Return [x, y] of the center of cell containing provided text 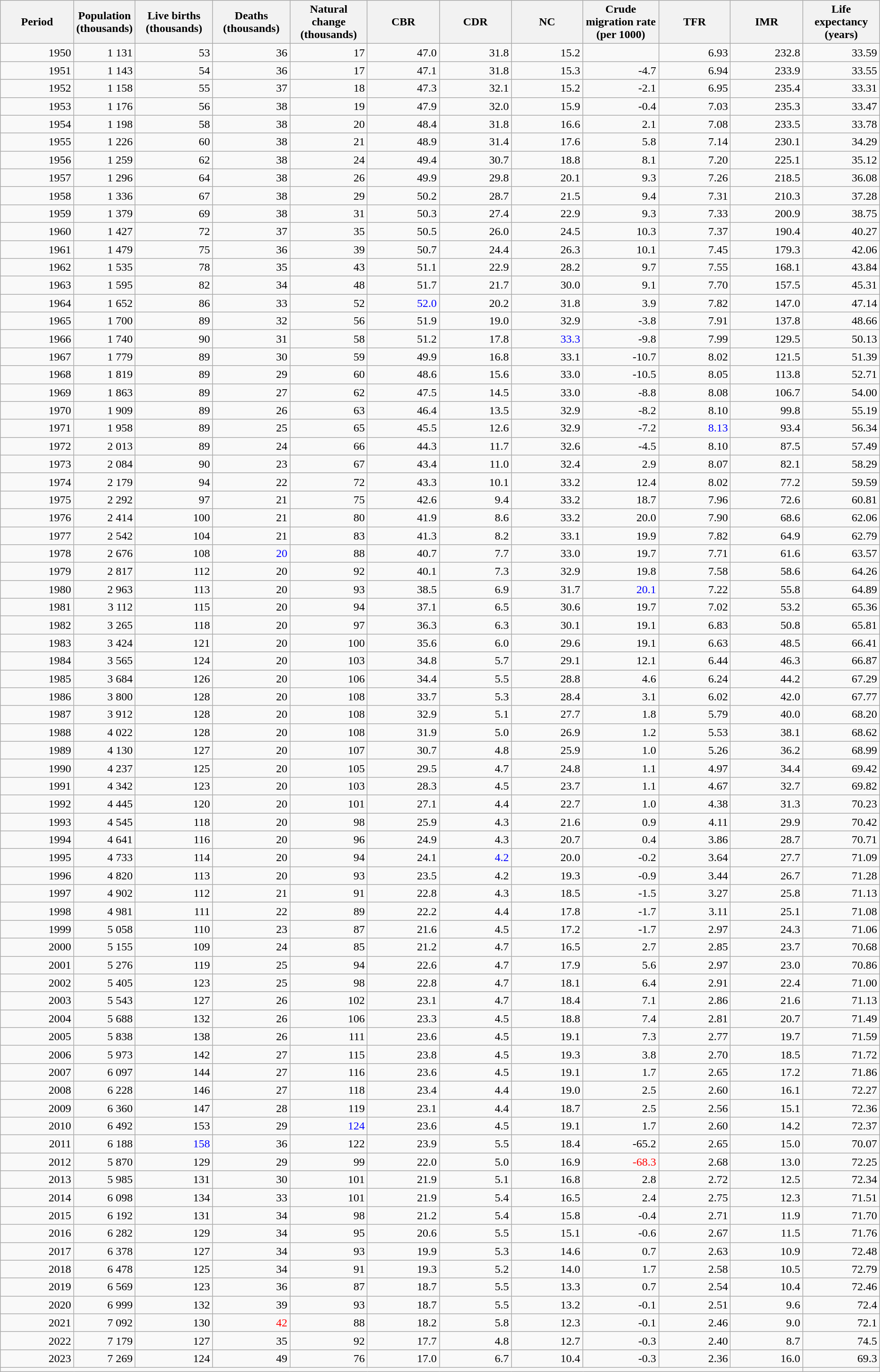
2015 [37, 1215]
67.77 [841, 697]
1962 [37, 267]
48.66 [841, 321]
65.36 [841, 607]
5 973 [104, 1054]
1964 [37, 303]
72.36 [841, 1108]
2003 [37, 1001]
2008 [37, 1090]
-3.8 [621, 321]
200.9 [767, 213]
2.68 [695, 1162]
4.97 [695, 768]
1966 [37, 339]
5.2 [476, 1269]
2.67 [695, 1233]
3.44 [695, 876]
42.6 [403, 500]
52.71 [841, 375]
55.19 [841, 410]
1 700 [104, 321]
24.9 [403, 840]
5.26 [695, 750]
68.6 [767, 517]
51.2 [403, 339]
6.24 [695, 679]
235.4 [767, 88]
1 336 [104, 196]
64.89 [841, 589]
1 379 [104, 213]
7 092 [104, 1323]
72.1 [841, 1323]
40.1 [403, 572]
-0.9 [621, 876]
7.02 [695, 607]
47.3 [403, 88]
50.13 [841, 339]
1957 [37, 178]
1 259 [104, 160]
33.59 [841, 53]
129.5 [767, 339]
71.51 [841, 1198]
71.06 [841, 929]
4.38 [695, 804]
232.8 [767, 53]
8.08 [695, 392]
7.03 [695, 106]
95 [329, 1233]
5.6 [621, 965]
1 427 [104, 231]
2 414 [104, 517]
106.7 [767, 392]
Population(thousands) [104, 22]
Natural change (thousands) [329, 22]
1977 [37, 535]
17.0 [403, 1358]
68.20 [841, 714]
7.20 [695, 160]
-9.8 [621, 339]
6.44 [695, 661]
1978 [37, 554]
29.1 [547, 661]
32.0 [476, 106]
6.4 [621, 983]
147 [174, 1108]
86 [174, 303]
1 863 [104, 392]
63 [329, 410]
1990 [37, 768]
34.29 [841, 142]
2.81 [695, 1019]
52.0 [403, 303]
63.57 [841, 554]
4 902 [104, 894]
233.9 [767, 71]
5 155 [104, 947]
6.93 [695, 53]
70.86 [841, 965]
26.3 [547, 250]
1953 [37, 106]
37.28 [841, 196]
2018 [37, 1269]
6.83 [695, 625]
2021 [37, 1323]
16.9 [547, 1162]
51.9 [403, 321]
2000 [37, 947]
33.55 [841, 71]
21.5 [547, 196]
-68.3 [621, 1162]
7.08 [695, 124]
1997 [37, 894]
33.7 [403, 697]
26.0 [476, 231]
121.5 [767, 357]
6 097 [104, 1072]
2002 [37, 983]
7.70 [695, 285]
2 292 [104, 500]
1994 [37, 840]
66.41 [841, 643]
30.1 [547, 625]
8.2 [476, 535]
20.2 [476, 303]
2.56 [695, 1108]
15.8 [547, 1215]
109 [174, 947]
64.9 [767, 535]
78 [174, 267]
104 [174, 535]
2.77 [695, 1036]
38.5 [403, 589]
58.29 [841, 464]
30.0 [547, 285]
25.1 [767, 911]
CBR [403, 22]
Deaths (thousands) [251, 22]
12.7 [547, 1341]
7.4 [621, 1019]
105 [329, 768]
67.29 [841, 679]
50.2 [403, 196]
41.9 [403, 517]
1951 [37, 71]
23.3 [403, 1019]
1961 [37, 250]
72.79 [841, 1269]
93.4 [767, 428]
146 [174, 1090]
6.02 [695, 697]
8.7 [767, 1341]
28.2 [547, 267]
10.3 [621, 231]
80 [329, 517]
71.59 [841, 1036]
23.4 [403, 1090]
1971 [37, 428]
4 237 [104, 768]
6.7 [476, 1358]
113.8 [767, 375]
-4.5 [621, 446]
77.2 [767, 482]
19 [329, 106]
-2.1 [621, 88]
1987 [37, 714]
70.71 [841, 840]
29.5 [403, 768]
33.31 [841, 88]
1968 [37, 375]
48 [329, 285]
43.84 [841, 267]
22.2 [403, 911]
42.06 [841, 250]
5 870 [104, 1162]
2020 [37, 1305]
2.63 [695, 1251]
13.2 [547, 1305]
2.58 [695, 1269]
64.26 [841, 572]
23.5 [403, 876]
12.4 [621, 482]
43.3 [403, 482]
76 [329, 1358]
5.53 [695, 732]
2 542 [104, 535]
1998 [37, 911]
233.5 [767, 124]
6 282 [104, 1233]
TFR [695, 22]
5.7 [476, 661]
Live births (thousands) [174, 22]
36.2 [767, 750]
5 058 [104, 929]
2.75 [695, 1198]
71.86 [841, 1072]
6 192 [104, 1215]
11.0 [476, 464]
7.14 [695, 142]
31.9 [403, 732]
-7.2 [621, 428]
10.9 [767, 1251]
2 676 [104, 554]
3.1 [621, 697]
2.8 [621, 1180]
2012 [37, 1162]
35.12 [841, 160]
1989 [37, 750]
13.0 [767, 1162]
7.91 [695, 321]
4 545 [104, 822]
9.7 [621, 267]
71.28 [841, 876]
99 [329, 1162]
4.11 [695, 822]
22.6 [403, 965]
48.9 [403, 142]
7.96 [695, 500]
2.51 [695, 1305]
2004 [37, 1019]
6 999 [104, 1305]
2011 [37, 1144]
1999 [37, 929]
147.0 [767, 303]
64 [174, 178]
2019 [37, 1287]
3 112 [104, 607]
2.46 [695, 1323]
1982 [37, 625]
1979 [37, 572]
2.4 [621, 1198]
3 684 [104, 679]
1991 [37, 786]
40.27 [841, 231]
8.05 [695, 375]
62.79 [841, 535]
28.4 [547, 697]
1955 [37, 142]
11.9 [767, 1215]
50.7 [403, 250]
1956 [37, 160]
45.31 [841, 285]
2.71 [695, 1215]
53.2 [767, 607]
2.40 [695, 1341]
210.3 [767, 196]
2.54 [695, 1287]
153 [174, 1126]
3.27 [695, 894]
3.9 [621, 303]
1.8 [621, 714]
17.9 [547, 965]
13.5 [476, 410]
17.7 [403, 1341]
9.6 [767, 1305]
70.68 [841, 947]
15.3 [547, 71]
56.34 [841, 428]
7.26 [695, 178]
230.1 [767, 142]
CDR [476, 22]
8.6 [476, 517]
46.3 [767, 661]
7.71 [695, 554]
69 [174, 213]
59.59 [841, 482]
71.76 [841, 1233]
20.6 [403, 1233]
23.9 [403, 1144]
4 445 [104, 804]
4 981 [104, 911]
2.91 [695, 983]
6.5 [476, 607]
144 [174, 1072]
158 [174, 1144]
33.3 [547, 339]
5 985 [104, 1180]
6.0 [476, 643]
-0.6 [621, 1233]
2 084 [104, 464]
168.1 [767, 267]
6 492 [104, 1126]
-8.2 [621, 410]
42.0 [767, 697]
38.75 [841, 213]
Life expectancy (years) [841, 22]
1992 [37, 804]
5.79 [695, 714]
42 [251, 1323]
47.5 [403, 392]
7.33 [695, 213]
61.6 [767, 554]
31.3 [767, 804]
12.1 [621, 661]
58.6 [767, 572]
1974 [37, 482]
22.4 [767, 983]
14.6 [547, 1251]
1.2 [621, 732]
65 [329, 428]
7.90 [695, 517]
51.39 [841, 357]
30.6 [547, 607]
65.81 [841, 625]
-8.8 [621, 392]
7.58 [695, 572]
40.0 [767, 714]
6 378 [104, 1251]
48.6 [403, 375]
51.7 [403, 285]
15.0 [767, 1144]
1965 [37, 321]
2001 [37, 965]
5 276 [104, 965]
68.62 [841, 732]
6.3 [476, 625]
96 [329, 840]
2023 [37, 1358]
10.5 [767, 1269]
1954 [37, 124]
7 269 [104, 1358]
35.6 [403, 643]
4 022 [104, 732]
13.3 [547, 1287]
225.1 [767, 160]
5 543 [104, 1001]
9.0 [767, 1323]
130 [174, 1323]
47.9 [403, 106]
2.86 [695, 1001]
55.8 [767, 589]
2009 [37, 1108]
47.0 [403, 53]
1959 [37, 213]
1967 [37, 357]
7.99 [695, 339]
1 226 [104, 142]
16.6 [547, 124]
4.67 [695, 786]
36.3 [403, 625]
126 [174, 679]
6 360 [104, 1108]
2005 [37, 1036]
40.7 [403, 554]
6.95 [695, 88]
22.7 [547, 804]
53 [174, 53]
4 820 [104, 876]
72.46 [841, 1287]
24.3 [767, 929]
-0.2 [621, 858]
2.36 [695, 1358]
32.4 [547, 464]
2 963 [104, 589]
4 733 [104, 858]
21.7 [476, 285]
1 740 [104, 339]
0.4 [621, 840]
54.00 [841, 392]
24.5 [547, 231]
1 958 [104, 428]
57.49 [841, 446]
235.3 [767, 106]
72.25 [841, 1162]
16.0 [767, 1358]
3 912 [104, 714]
107 [329, 750]
179.3 [767, 250]
49 [251, 1358]
5 838 [104, 1036]
1950 [37, 53]
71.49 [841, 1019]
6.63 [695, 643]
26.7 [767, 876]
72.4 [841, 1305]
2 013 [104, 446]
110 [174, 929]
1983 [37, 643]
43.4 [403, 464]
Period [37, 22]
27.1 [403, 804]
1 535 [104, 267]
72.37 [841, 1126]
52 [329, 303]
44.3 [403, 446]
190.4 [767, 231]
114 [174, 858]
27.4 [476, 213]
16.1 [767, 1090]
26.9 [547, 732]
3 800 [104, 697]
28.3 [403, 786]
1996 [37, 876]
7.7 [476, 554]
121 [174, 643]
15.9 [547, 106]
1980 [37, 589]
1972 [37, 446]
1976 [37, 517]
7.37 [695, 231]
71.70 [841, 1215]
1 176 [104, 106]
122 [329, 1144]
41.3 [403, 535]
218.5 [767, 178]
Crude migration rate (per 1000) [621, 22]
2 179 [104, 482]
32.7 [767, 786]
12.6 [476, 428]
-10.5 [621, 375]
6 188 [104, 1144]
69.42 [841, 768]
70.23 [841, 804]
31.4 [476, 142]
44.2 [767, 679]
7.55 [695, 267]
70.07 [841, 1144]
1 652 [104, 303]
50.8 [767, 625]
NC [547, 22]
31.7 [547, 589]
28 [251, 1108]
62.06 [841, 517]
18.1 [547, 983]
0.9 [621, 822]
1952 [37, 88]
1993 [37, 822]
82 [174, 285]
25.8 [767, 894]
51.1 [403, 267]
3.11 [695, 911]
49.4 [403, 160]
8.1 [621, 160]
3.64 [695, 858]
7 179 [104, 1341]
43 [329, 267]
24.1 [403, 858]
3 265 [104, 625]
33.78 [841, 124]
11.5 [767, 1233]
11.7 [476, 446]
2010 [37, 1126]
12.5 [767, 1180]
5 688 [104, 1019]
7.22 [695, 589]
71.08 [841, 911]
7.45 [695, 250]
66 [329, 446]
74.5 [841, 1341]
18 [329, 88]
1970 [37, 410]
59 [329, 357]
45.5 [403, 428]
29.8 [476, 178]
47.14 [841, 303]
2013 [37, 1180]
2017 [37, 1251]
1988 [37, 732]
71.09 [841, 858]
1958 [37, 196]
2.9 [621, 464]
48.4 [403, 124]
6.9 [476, 589]
2007 [37, 1072]
32.6 [547, 446]
32.1 [476, 88]
1 198 [104, 124]
3.8 [621, 1054]
2.7 [621, 947]
4.6 [621, 679]
1981 [37, 607]
14.0 [547, 1269]
1 779 [104, 357]
2.1 [621, 124]
48.5 [767, 643]
83 [329, 535]
137.8 [767, 321]
1969 [37, 392]
9.1 [621, 285]
46.4 [403, 410]
157.5 [767, 285]
6 569 [104, 1287]
1 819 [104, 375]
50.3 [403, 213]
38.1 [767, 732]
54 [174, 71]
2.85 [695, 947]
1973 [37, 464]
14.2 [767, 1126]
102 [329, 1001]
3.86 [695, 840]
36.08 [841, 178]
142 [174, 1054]
6.94 [695, 71]
1 158 [104, 88]
33.47 [841, 106]
15.6 [476, 375]
37.1 [403, 607]
66.87 [841, 661]
17.6 [547, 142]
7.31 [695, 196]
-1.5 [621, 894]
2022 [37, 1341]
138 [174, 1036]
134 [174, 1198]
23.8 [403, 1054]
1995 [37, 858]
47.1 [403, 71]
19.8 [621, 572]
1 296 [104, 178]
1 595 [104, 285]
1 909 [104, 410]
1 131 [104, 53]
34.8 [403, 661]
2.70 [695, 1054]
1975 [37, 500]
28.8 [547, 679]
1 143 [104, 71]
-4.7 [621, 71]
8.13 [695, 428]
2.72 [695, 1180]
-65.2 [621, 1144]
87.5 [767, 446]
68.99 [841, 750]
72.48 [841, 1251]
2006 [37, 1054]
3 565 [104, 661]
22.0 [403, 1162]
71.00 [841, 983]
23.0 [767, 965]
18.2 [403, 1323]
29.6 [547, 643]
71.72 [841, 1054]
85 [329, 947]
70.42 [841, 822]
55 [174, 88]
2 817 [104, 572]
4 342 [104, 786]
5 405 [104, 983]
IMR [767, 22]
7.1 [621, 1001]
72.34 [841, 1180]
72.27 [841, 1090]
6 228 [104, 1090]
4 641 [104, 840]
4 130 [104, 750]
99.8 [767, 410]
82.1 [767, 464]
2014 [37, 1198]
29.9 [767, 822]
6 478 [104, 1269]
3 424 [104, 643]
69.82 [841, 786]
24.8 [547, 768]
6 098 [104, 1198]
14.5 [476, 392]
69.3 [841, 1358]
1963 [37, 285]
8.07 [695, 464]
32 [251, 321]
120 [174, 804]
1985 [37, 679]
1 479 [104, 250]
50.5 [403, 231]
1960 [37, 231]
2016 [37, 1233]
24.4 [476, 250]
-10.7 [621, 357]
1984 [37, 661]
72.6 [767, 500]
60.81 [841, 500]
1986 [37, 697]
